Output the (X, Y) coordinate of the center of the cell containing the given text.  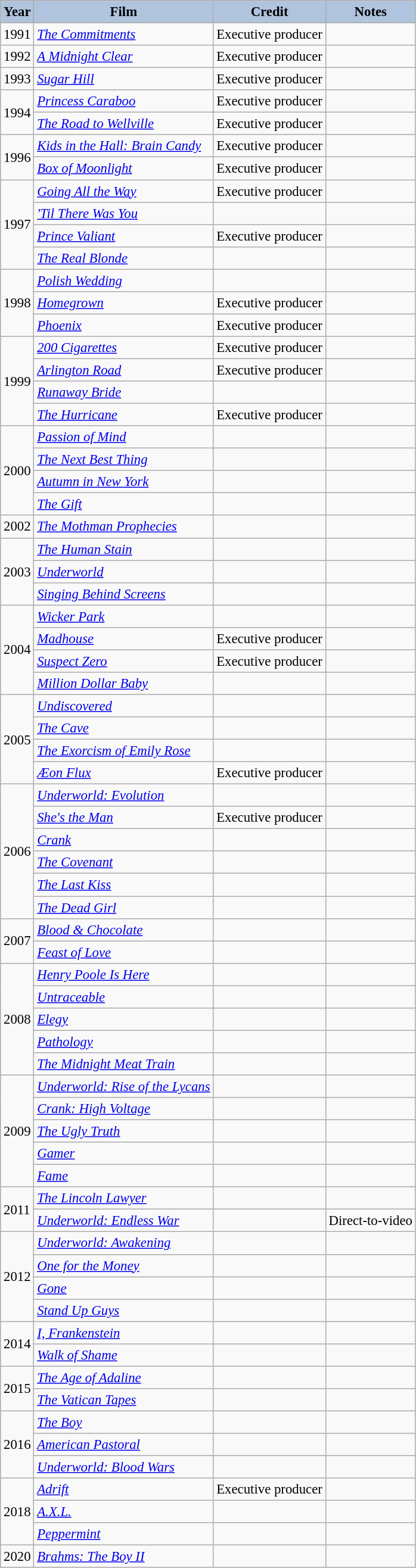
The Road to Wellville (124, 124)
200 Cigarettes (124, 348)
The Mothman Prophecies (124, 527)
Sugar Hill (124, 79)
2018 (17, 1511)
Walk of Shame (124, 1355)
Adrift (124, 1489)
2006 (17, 852)
1996 (17, 157)
Henry Poole Is Here (124, 974)
Arlington Road (124, 370)
2015 (17, 1389)
2003 (17, 572)
Underworld: Awakening (124, 1243)
Year (17, 12)
Crank: High Voltage (124, 1109)
1999 (17, 381)
The Covenant (124, 863)
Credit (269, 12)
The Hurricane (124, 415)
2016 (17, 1445)
Suspect Zero (124, 661)
Runaway Bride (124, 392)
Madhouse (124, 639)
The Gift (124, 504)
American Pastoral (124, 1445)
Phoenix (124, 325)
I, Frankenstein (124, 1333)
The Lincoln Lawyer (124, 1198)
Direct-to-video (371, 1221)
The Midnight Meat Train (124, 1064)
A Midnight Clear (124, 57)
The Ugly Truth (124, 1131)
Peppermint (124, 1534)
Underworld: Endless War (124, 1221)
Autumn in New York (124, 482)
The Dead Girl (124, 908)
Box of Moonlight (124, 169)
The Age of Adaline (124, 1377)
Feast of Love (124, 952)
Gamer (124, 1154)
Wicker Park (124, 616)
2011 (17, 1209)
2020 (17, 1557)
Film (124, 12)
2008 (17, 1019)
Gone (124, 1288)
Blood & Chocolate (124, 930)
Pathology (124, 1042)
2012 (17, 1277)
2014 (17, 1343)
Polish Wedding (124, 280)
1991 (17, 35)
2009 (17, 1131)
1994 (17, 112)
Princess Caraboo (124, 101)
Notes (371, 12)
1992 (17, 57)
1997 (17, 225)
2002 (17, 527)
The Boy (124, 1422)
2004 (17, 650)
The Real Blonde (124, 258)
She's the Man (124, 818)
The Cave (124, 728)
Crank (124, 840)
1993 (17, 79)
Kids in the Hall: Brain Candy (124, 146)
The Last Kiss (124, 885)
2005 (17, 739)
2007 (17, 941)
1998 (17, 303)
Fame (124, 1176)
The Human Stain (124, 549)
2000 (17, 470)
Singing Behind Screens (124, 594)
Underworld (124, 572)
Æon Flux (124, 773)
The Next Best Thing (124, 460)
Prince Valiant (124, 236)
Underworld: Evolution (124, 796)
Underworld: Blood Wars (124, 1467)
Million Dollar Baby (124, 684)
Homegrown (124, 303)
Passion of Mind (124, 437)
Elegy (124, 1020)
Undiscovered (124, 706)
The Commitments (124, 35)
Going All the Way (124, 191)
'Til There Was You (124, 213)
Untraceable (124, 997)
The Exorcism of Emily Rose (124, 751)
Underworld: Rise of the Lycans (124, 1086)
Brahms: The Boy II (124, 1557)
A.X.L. (124, 1512)
One for the Money (124, 1265)
Stand Up Guys (124, 1310)
The Vatican Tapes (124, 1400)
